Find where the given text appears and provide that cell's center as (x, y) coordinate. 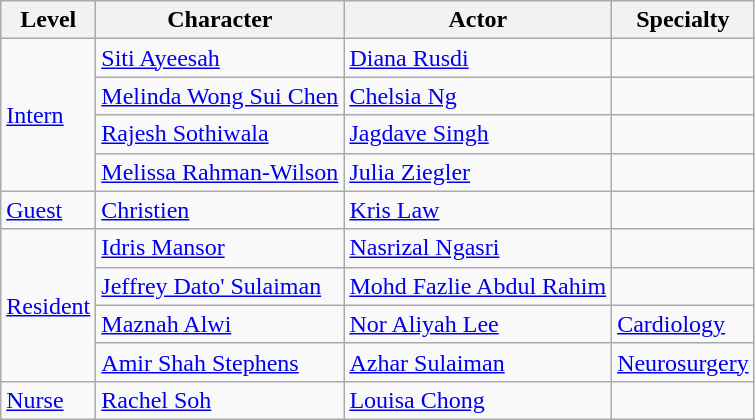
Nor Aliyah Lee (478, 324)
Actor (478, 20)
Jeffrey Dato' Sulaiman (220, 286)
Maznah Alwi (220, 324)
Siti Ayeesah (220, 58)
Melissa Rahman-Wilson (220, 172)
Rajesh Sothiwala (220, 134)
Resident (48, 305)
Jagdave Singh (478, 134)
Nurse (48, 400)
Rachel Soh (220, 400)
Level (48, 20)
Neurosurgery (684, 362)
Mohd Fazlie Abdul Rahim (478, 286)
Azhar Sulaiman (478, 362)
Julia Ziegler (478, 172)
Nasrizal Ngasri (478, 248)
Amir Shah Stephens (220, 362)
Intern (48, 115)
Cardiology (684, 324)
Chelsia Ng (478, 96)
Character (220, 20)
Diana Rusdi (478, 58)
Kris Law (478, 210)
Idris Mansor (220, 248)
Specialty (684, 20)
Guest (48, 210)
Louisa Chong (478, 400)
Melinda Wong Sui Chen (220, 96)
Christien (220, 210)
